Extract the (X, Y) coordinate from the center of the cell holding the provided text.  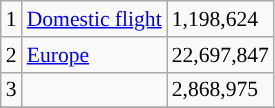
22,697,847 (220, 55)
1 (12, 19)
3 (12, 90)
2 (12, 55)
1,198,624 (220, 19)
Domestic flight (94, 19)
2,868,975 (220, 90)
Europe (94, 55)
